Search for the cell housing the specified text and yield its (x, y) center coordinate. 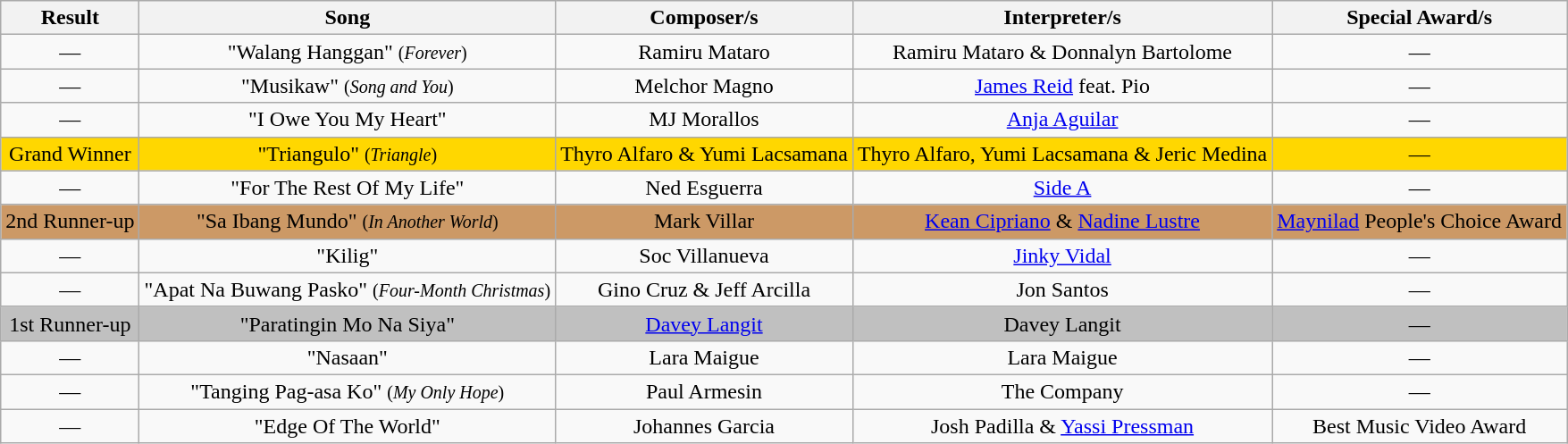
Josh Padilla & Yassi Pressman (1061, 426)
Result (70, 18)
"Edge Of The World" (348, 426)
James Reid feat. Pio (1061, 86)
Side A (1061, 188)
"Triangulo" (Triangle) (348, 154)
Special Award/s (1420, 18)
MJ Morallos (704, 120)
1st Runner-up (70, 323)
"I Owe You My Heart" (348, 120)
Gino Cruz & Jeff Arcilla (704, 289)
Johannes Garcia (704, 426)
Best Music Video Award (1420, 426)
Soc Villanueva (704, 256)
Thyro Alfaro & Yumi Lacsamana (704, 154)
Anja Aguilar (1061, 120)
"Paratingin Mo Na Siya" (348, 323)
"For The Rest Of My Life" (348, 188)
"Walang Hanggan" (Forever) (348, 52)
"Nasaan" (348, 357)
Thyro Alfaro, Yumi Lacsamana & Jeric Medina (1061, 154)
The Company (1061, 391)
"Sa Ibang Mundo" (In Another World) (348, 222)
Mark Villar (704, 222)
"Apat Na Buwang Pasko" (Four-Month Christmas) (348, 289)
Kean Cipriano & Nadine Lustre (1061, 222)
"Musikaw" (Song and You) (348, 86)
Ramiru Mataro (704, 52)
Ramiru Mataro & Donnalyn Bartolome (1061, 52)
Song (348, 18)
Ned Esguerra (704, 188)
"Tanging Pag-asa Ko" (My Only Hope) (348, 391)
Composer/s (704, 18)
Jinky Vidal (1061, 256)
Paul Armesin (704, 391)
Melchor Magno (704, 86)
Jon Santos (1061, 289)
Maynilad People's Choice Award (1420, 222)
Interpreter/s (1061, 18)
"Kilig" (348, 256)
2nd Runner-up (70, 222)
Grand Winner (70, 154)
